From the cell containing the given text, extract its center point as [x, y] coordinate. 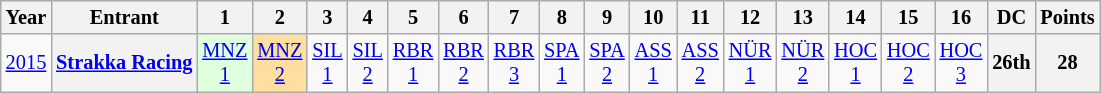
Year [26, 17]
DC [1011, 17]
SIL1 [327, 63]
HOC2 [908, 63]
2 [280, 17]
26th [1011, 63]
Points [1067, 17]
HOC1 [856, 63]
10 [654, 17]
11 [700, 17]
MNZ2 [280, 63]
9 [606, 17]
NÜR2 [802, 63]
1 [224, 17]
16 [962, 17]
MNZ1 [224, 63]
RBR3 [514, 63]
3 [327, 17]
13 [802, 17]
Entrant [124, 17]
RBR1 [413, 63]
NÜR1 [750, 63]
ASS1 [654, 63]
12 [750, 17]
RBR2 [463, 63]
8 [562, 17]
HOC3 [962, 63]
Strakka Racing [124, 63]
SIL2 [368, 63]
ASS2 [700, 63]
5 [413, 17]
SPA1 [562, 63]
14 [856, 17]
4 [368, 17]
2015 [26, 63]
6 [463, 17]
7 [514, 17]
28 [1067, 63]
15 [908, 17]
SPA2 [606, 63]
